For the text-containing cell, return its midpoint in [X, Y] coordinate format. 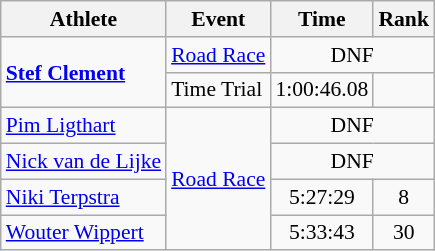
Time [322, 19]
1:00:46.08 [322, 90]
Pim Ligthart [84, 126]
Rank [404, 19]
5:27:29 [322, 197]
Nick van de Lijke [84, 162]
Event [218, 19]
Stef Clement [84, 72]
Wouter Wippert [84, 233]
30 [404, 233]
8 [404, 197]
Niki Terpstra [84, 197]
5:33:43 [322, 233]
Athlete [84, 19]
Time Trial [218, 90]
